Return the (x, y) coordinate for the center point of the cell that contains the specified text.  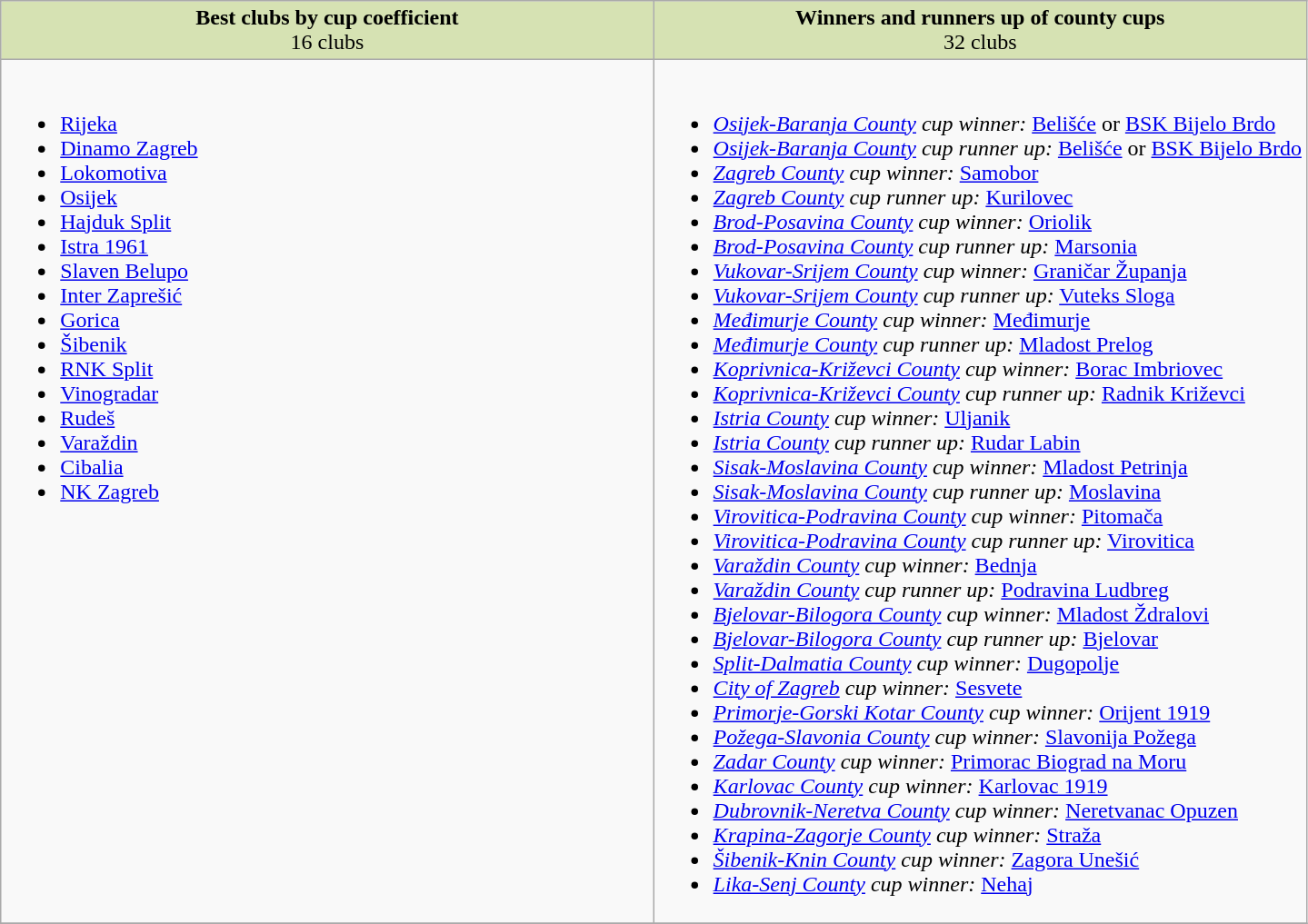
Winners and runners up of county cups32 clubs (980, 31)
RijekaDinamo ZagrebLokomotivaOsijekHajduk SplitIstra 1961Slaven BelupoInter ZaprešićGoricaŠibenikRNK SplitVinogradarRudešVaraždinCibaliaNK Zagreb (327, 492)
Best clubs by cup coefficient16 clubs (327, 31)
